Return (x, y) of the center of cell containing provided text 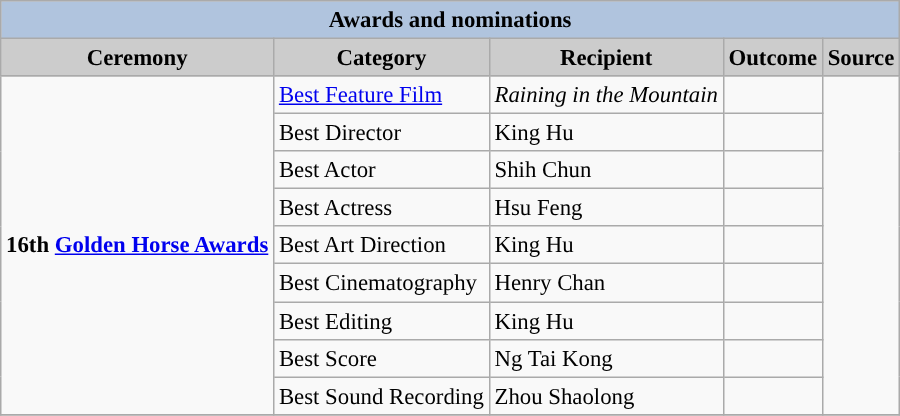
Ceremony (138, 58)
Best Score (382, 358)
Awards and nominations (450, 20)
Hsu Feng (606, 208)
Shih Chun (606, 170)
Best Cinematography (382, 283)
Best Editing (382, 321)
Source (860, 58)
Best Art Direction (382, 245)
Best Actress (382, 208)
Zhou Shaolong (606, 396)
Ng Tai Kong (606, 358)
Henry Chan (606, 283)
Recipient (606, 58)
Outcome (772, 58)
16th Golden Horse Awards (138, 245)
Best Feature Film (382, 95)
Best Sound Recording (382, 396)
Raining in the Mountain (606, 95)
Best Actor (382, 170)
Category (382, 58)
Best Director (382, 133)
